Return (X, Y) of the center of cell containing provided text 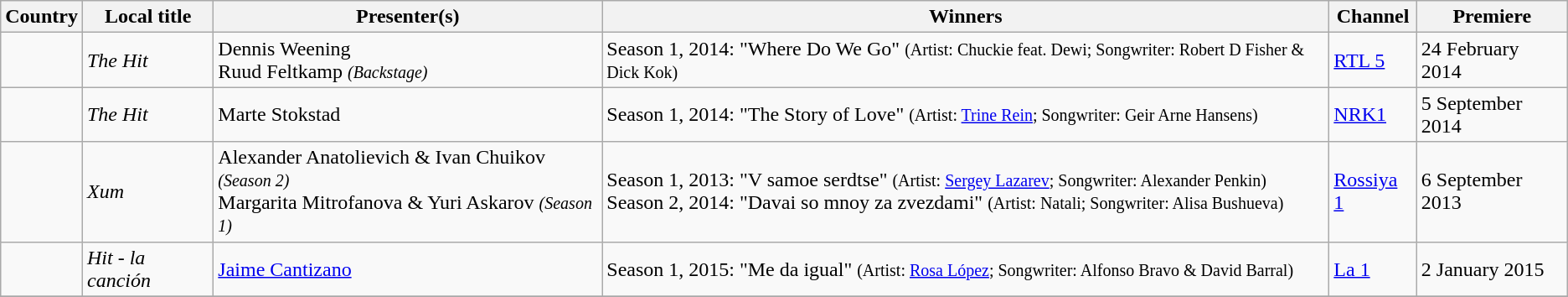
Presenter(s) (408, 17)
Channel (1373, 17)
RTL 5 (1373, 60)
5 September 2014 (1492, 114)
Premiere (1492, 17)
Rossiya 1 (1373, 191)
Хит (147, 191)
Country (42, 17)
Winners (966, 17)
Local title (147, 17)
Alexander Anatolievich & Ivan Chuikov (Season 2)Margarita Mitrofanova & Yuri Askarov (Season 1) (408, 191)
6 September 2013 (1492, 191)
Hit - la canción (147, 268)
Marte Stokstad (408, 114)
NRK1 (1373, 114)
2 January 2015 (1492, 268)
Season 1, 2015: "Me da igual" (Artist: Rosa López; Songwriter: Alfonso Bravo & David Barral) (966, 268)
Dennis WeeningRuud Feltkamp (Backstage) (408, 60)
Season 1, 2014: "Where Do We Go" (Artist: Chuckie feat. Dewi; Songwriter: Robert D Fisher & Dick Kok) (966, 60)
24 February 2014 (1492, 60)
Season 1, 2014: "The Story of Love" (Artist: Trine Rein; Songwriter: Geir Arne Hansens) (966, 114)
Jaime Cantizano (408, 268)
La 1 (1373, 268)
